Pinpoint the cell where the given text exists, returning its (x, y) midpoint coordinate. 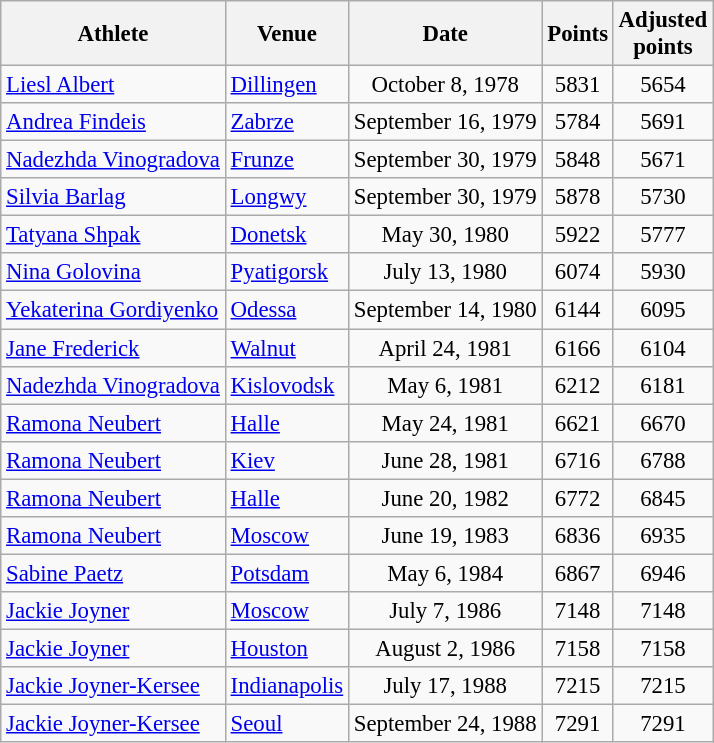
6946 (662, 573)
July 17, 1988 (444, 686)
6095 (662, 310)
5831 (578, 85)
Frunze (286, 160)
Pyatigorsk (286, 273)
6788 (662, 460)
Dillingen (286, 85)
June 20, 1982 (444, 498)
September 16, 1979 (444, 122)
5654 (662, 85)
May 6, 1981 (444, 385)
July 13, 1980 (444, 273)
Athlete (114, 34)
6867 (578, 573)
5730 (662, 197)
July 7, 1986 (444, 611)
5922 (578, 235)
6212 (578, 385)
August 2, 1986 (444, 648)
5784 (578, 122)
Kiev (286, 460)
6144 (578, 310)
6772 (578, 498)
Tatyana Shpak (114, 235)
6670 (662, 423)
5671 (662, 160)
6074 (578, 273)
June 19, 1983 (444, 536)
Houston (286, 648)
5878 (578, 197)
Donetsk (286, 235)
Venue (286, 34)
Kislovodsk (286, 385)
Andrea Findeis (114, 122)
May 24, 1981 (444, 423)
Yekaterina Gordiyenko (114, 310)
6181 (662, 385)
Silvia Barlag (114, 197)
September 14, 1980 (444, 310)
6935 (662, 536)
6836 (578, 536)
June 28, 1981 (444, 460)
6621 (578, 423)
Jane Frederick (114, 348)
Nina Golovina (114, 273)
Adjusted points (662, 34)
Potsdam (286, 573)
September 24, 1988 (444, 724)
5930 (662, 273)
Sabine Paetz (114, 573)
Liesl Albert (114, 85)
5848 (578, 160)
6104 (662, 348)
Zabrze (286, 122)
6716 (578, 460)
Odessa (286, 310)
May 6, 1984 (444, 573)
6166 (578, 348)
Longwy (286, 197)
5691 (662, 122)
Date (444, 34)
May 30, 1980 (444, 235)
Seoul (286, 724)
6845 (662, 498)
Walnut (286, 348)
Indianapolis (286, 686)
October 8, 1978 (444, 85)
5777 (662, 235)
April 24, 1981 (444, 348)
Points (578, 34)
